Provide the (x, y) coordinate of the cell's center where the given text is located.  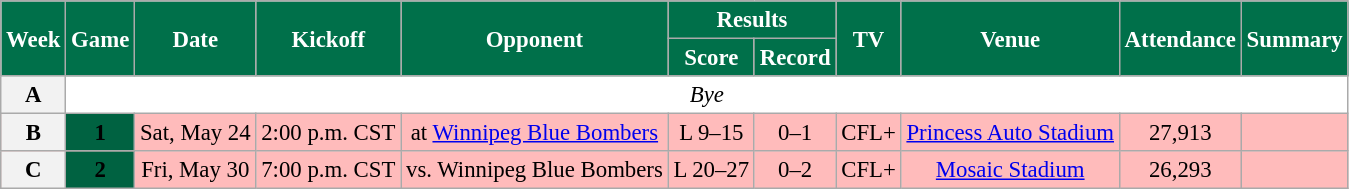
Week (34, 38)
Date (196, 38)
Record (794, 58)
Score (711, 58)
at Winnipeg Blue Bombers (534, 133)
0–2 (794, 170)
Opponent (534, 38)
Sat, May 24 (196, 133)
Venue (1010, 38)
7:00 p.m. CST (328, 170)
1 (100, 133)
Princess Auto Stadium (1010, 133)
2 (100, 170)
0–1 (794, 133)
Attendance (1180, 38)
C (34, 170)
26,293 (1180, 170)
Mosaic Stadium (1010, 170)
A (34, 95)
vs. Winnipeg Blue Bombers (534, 170)
L 9–15 (711, 133)
Summary (1294, 38)
Kickoff (328, 38)
Results (752, 20)
27,913 (1180, 133)
B (34, 133)
Fri, May 30 (196, 170)
TV (868, 38)
Game (100, 38)
L 20–27 (711, 170)
2:00 p.m. CST (328, 133)
Bye (707, 95)
